Detect which cell encompasses the target text, then output its [X, Y] center coordinate. 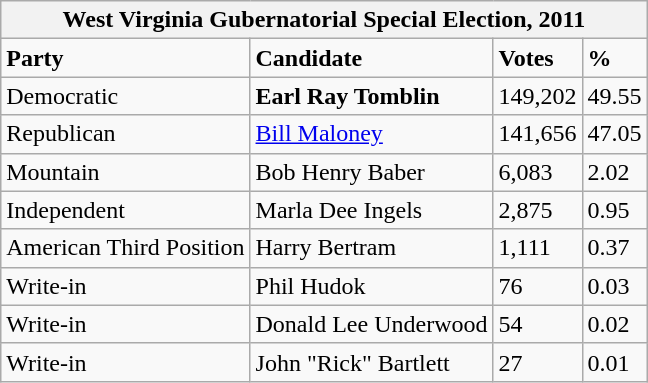
Phil Hudok [372, 286]
% [614, 58]
Donald Lee Underwood [372, 324]
Earl Ray Tomblin [372, 96]
47.05 [614, 134]
Bob Henry Baber [372, 172]
0.03 [614, 286]
Marla Dee Ingels [372, 210]
West Virginia Gubernatorial Special Election, 2011 [324, 20]
Votes [538, 58]
1,111 [538, 248]
0.02 [614, 324]
149,202 [538, 96]
Mountain [126, 172]
2,875 [538, 210]
0.95 [614, 210]
49.55 [614, 96]
Republican [126, 134]
Bill Maloney [372, 134]
0.01 [614, 362]
27 [538, 362]
Independent [126, 210]
Candidate [372, 58]
2.02 [614, 172]
John "Rick" Bartlett [372, 362]
American Third Position [126, 248]
Harry Bertram [372, 248]
54 [538, 324]
Party [126, 58]
6,083 [538, 172]
Democratic [126, 96]
76 [538, 286]
141,656 [538, 134]
0.37 [614, 248]
